Extract the (x, y) coordinate from the center of the cell holding the provided text.  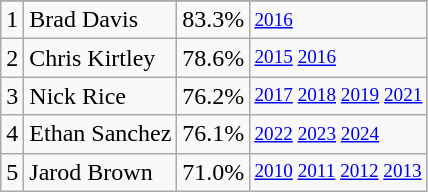
78.6% (214, 58)
71.0% (214, 172)
83.3% (214, 20)
1 (12, 20)
2015 2016 (338, 58)
Chris Kirtley (100, 58)
76.2% (214, 96)
2010 2011 2012 2013 (338, 172)
2017 2018 2019 2021 (338, 96)
5 (12, 172)
Brad Davis (100, 20)
4 (12, 134)
Nick Rice (100, 96)
Ethan Sanchez (100, 134)
2022 2023 2024 (338, 134)
2016 (338, 20)
2 (12, 58)
Jarod Brown (100, 172)
3 (12, 96)
76.1% (214, 134)
